Identify which cell holds the provided text, then report its [X, Y] central coordinate. 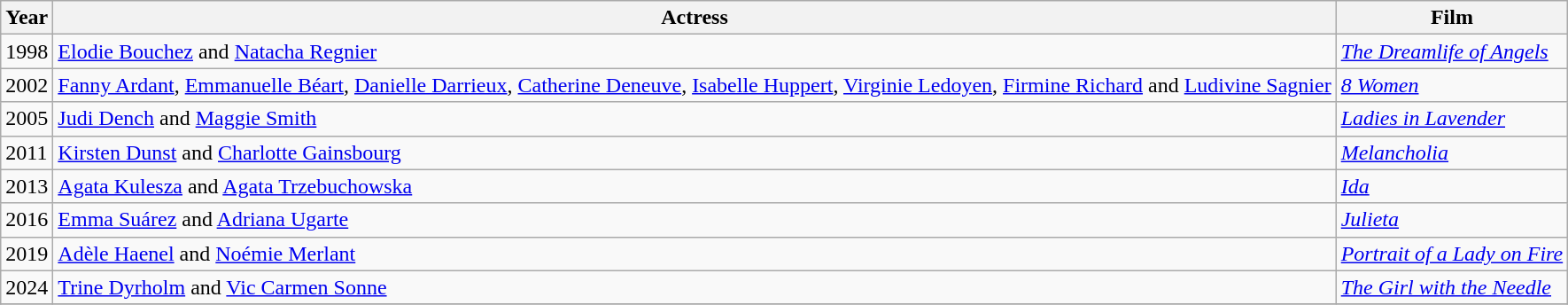
Emma Suárez and Adriana Ugarte [695, 220]
1998 [27, 51]
Agata Kulesza and Agata Trzebuchowska [695, 186]
Ladies in Lavender [1452, 119]
2024 [27, 287]
8 Women [1452, 85]
Julieta [1452, 220]
Melancholia [1452, 152]
Trine Dyrholm and Vic Carmen Sonne [695, 287]
2016 [27, 220]
Elodie Bouchez and Natacha Regnier [695, 51]
2002 [27, 85]
Portrait of a Lady on Fire [1452, 254]
The Dreamlife of Angels [1452, 51]
2011 [27, 152]
Year [27, 18]
2013 [27, 186]
Fanny Ardant, Emmanuelle Béart, Danielle Darrieux, Catherine Deneuve, Isabelle Huppert, Virginie Ledoyen, Firmine Richard and Ludivine Sagnier [695, 85]
Judi Dench and Maggie Smith [695, 119]
Actress [695, 18]
Adèle Haenel and Noémie Merlant [695, 254]
2005 [27, 119]
The Girl with the Needle [1452, 287]
Kirsten Dunst and Charlotte Gainsbourg [695, 152]
2019 [27, 254]
Film [1452, 18]
Ida [1452, 186]
